Return the [x, y] coordinate for the center point of the cell that contains the specified text.  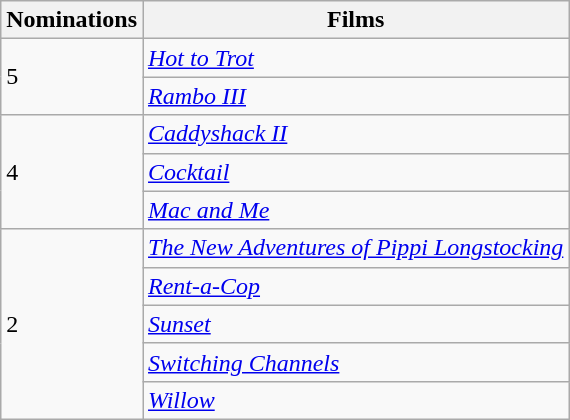
Willow [355, 400]
4 [72, 172]
Sunset [355, 324]
Cocktail [355, 172]
Hot to Trot [355, 58]
Mac and Me [355, 210]
Rambo III [355, 96]
2 [72, 324]
Films [355, 20]
Caddyshack II [355, 134]
Rent-a-Cop [355, 286]
The New Adventures of Pippi Longstocking [355, 248]
Nominations [72, 20]
Switching Channels [355, 362]
5 [72, 77]
